Locate the cell with the specified text and output its [x, y] center coordinate. 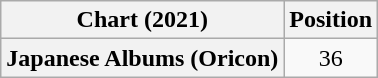
Japanese Albums (Oricon) [142, 58]
36 [331, 58]
Chart (2021) [142, 20]
Position [331, 20]
